Pinpoint the cell where the given text exists, returning its [X, Y] midpoint coordinate. 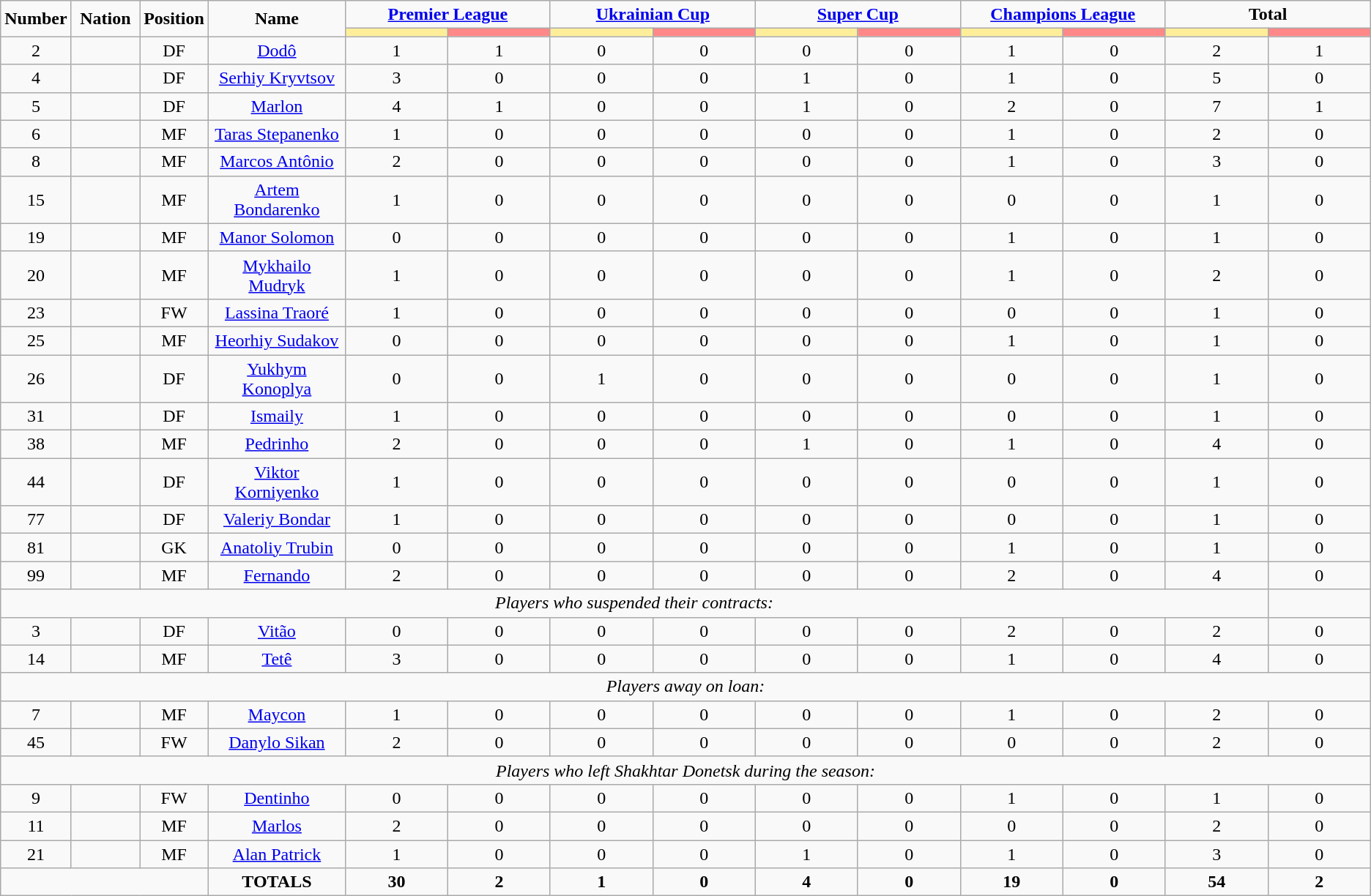
Ukrainian Cup [653, 15]
23 [36, 313]
Yukhym Konoplya [277, 378]
54 [1216, 882]
Players who left Shakhtar Donetsk during the season: [685, 770]
Vitão [277, 631]
Dodô [277, 51]
Mykhailo Mudryk [277, 275]
77 [36, 520]
Taras Stepanenko [277, 134]
Total [1268, 15]
26 [36, 378]
Lassina Traoré [277, 313]
30 [396, 882]
25 [36, 340]
Alan Patrick [277, 854]
Valeriy Bondar [277, 520]
Marlos [277, 826]
Serhiy Kryvtsov [277, 78]
Nation [105, 19]
99 [36, 575]
Players who suspended their contracts: [634, 603]
Heorhiy Sudakov [277, 340]
9 [36, 798]
31 [36, 417]
Pedrinho [277, 444]
Anatoliy Trubin [277, 548]
GK [174, 548]
Number [36, 19]
Fernando [277, 575]
44 [36, 482]
Viktor Korniyenko [277, 482]
Maycon [277, 714]
Position [174, 19]
Super Cup [858, 15]
38 [36, 444]
Champions League [1063, 15]
Premier League [447, 15]
Manor Solomon [277, 237]
Players away on loan: [685, 687]
Marlon [277, 106]
Danylo Sikan [277, 742]
TOTALS [277, 882]
Tetê [277, 659]
6 [36, 134]
Dentinho [277, 798]
Artem Bondarenko [277, 199]
8 [36, 162]
81 [36, 548]
Name [277, 19]
Ismaily [277, 417]
14 [36, 659]
21 [36, 854]
11 [36, 826]
15 [36, 199]
20 [36, 275]
45 [36, 742]
Marcos Antônio [277, 162]
